Return the [X, Y] coordinate for the center point of the cell that contains the specified text.  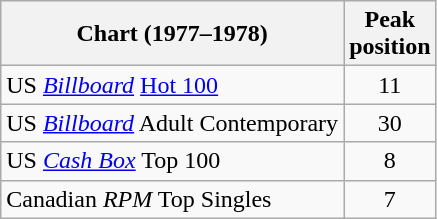
Chart (1977–1978) [172, 34]
11 [390, 85]
US Billboard Adult Contemporary [172, 123]
Peakposition [390, 34]
US Cash Box Top 100 [172, 161]
Canadian RPM Top Singles [172, 199]
30 [390, 123]
7 [390, 199]
8 [390, 161]
US Billboard Hot 100 [172, 85]
